Determine the [X, Y] coordinate at the center of the cell enclosing the given text.  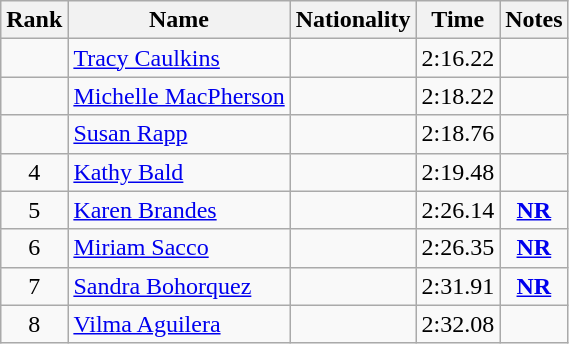
2:31.91 [458, 286]
Michelle MacPherson [179, 96]
7 [34, 286]
2:19.48 [458, 172]
Kathy Bald [179, 172]
Sandra Bohorquez [179, 286]
2:26.35 [458, 248]
4 [34, 172]
Notes [534, 20]
2:18.22 [458, 96]
Nationality [353, 20]
Time [458, 20]
2:32.08 [458, 324]
8 [34, 324]
Karen Brandes [179, 210]
Vilma Aguilera [179, 324]
2:18.76 [458, 134]
Miriam Sacco [179, 248]
2:26.14 [458, 210]
Name [179, 20]
2:16.22 [458, 58]
6 [34, 248]
Tracy Caulkins [179, 58]
5 [34, 210]
Rank [34, 20]
Susan Rapp [179, 134]
